Identify which cell holds the provided text, then report its [x, y] central coordinate. 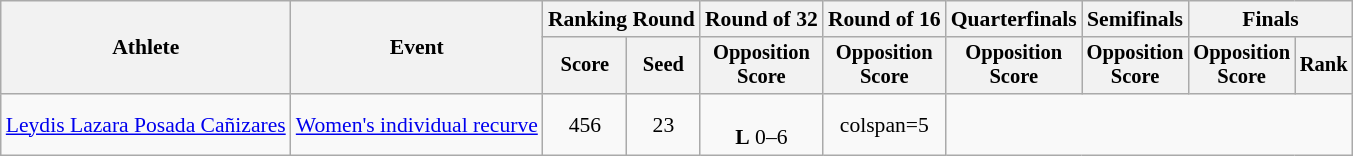
Finals [1270, 19]
Score [585, 66]
Round of 16 [884, 19]
Leydis Lazara Posada Cañizares [146, 124]
Seed [664, 66]
Semifinals [1136, 19]
L 0–6 [762, 124]
456 [585, 124]
23 [664, 124]
Round of 32 [762, 19]
Women's individual recurve [417, 124]
Event [417, 48]
Rank [1324, 66]
Ranking Round [622, 19]
colspan=5 [884, 124]
Quarterfinals [1014, 19]
Athlete [146, 48]
